Identify which cell holds the provided text, then report its (X, Y) central coordinate. 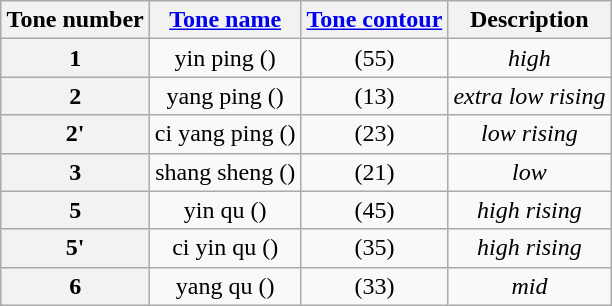
mid (530, 286)
(45) (374, 210)
ci yin qu () (225, 248)
yin ping () (225, 58)
2 (75, 96)
(21) (374, 172)
high (530, 58)
Description (530, 20)
low (530, 172)
yang qu () (225, 286)
(33) (374, 286)
Tone contour (374, 20)
yang ping () (225, 96)
(13) (374, 96)
Tone number (75, 20)
(35) (374, 248)
shang sheng () (225, 172)
ci yang ping () (225, 134)
5' (75, 248)
3 (75, 172)
yin qu () (225, 210)
extra low rising (530, 96)
(23) (374, 134)
Tone name (225, 20)
(55) (374, 58)
5 (75, 210)
1 (75, 58)
2' (75, 134)
low rising (530, 134)
6 (75, 286)
